Return [x, y] of the center of cell containing provided text 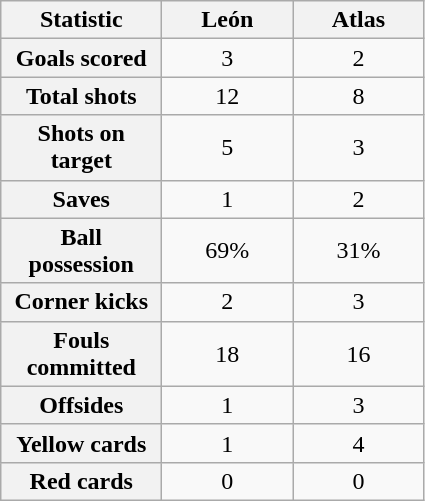
18 [228, 354]
León [228, 20]
4 [358, 443]
Offsides [82, 405]
12 [228, 96]
Statistic [82, 20]
Fouls committed [82, 354]
Red cards [82, 481]
69% [228, 250]
Yellow cards [82, 443]
Corner kicks [82, 302]
5 [228, 148]
Shots on target [82, 148]
31% [358, 250]
16 [358, 354]
Ball possession [82, 250]
Saves [82, 199]
Total shots [82, 96]
Goals scored [82, 58]
Atlas [358, 20]
8 [358, 96]
